Pinpoint the cell where the given text exists, returning its (X, Y) midpoint coordinate. 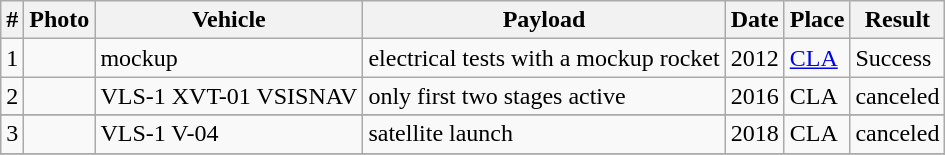
3 (12, 134)
Place (817, 20)
1 (12, 58)
2 (12, 96)
Result (898, 20)
electrical tests with a mockup rocket (544, 58)
Payload (544, 20)
VLS-1 XVT-01 VSISNAV (229, 96)
2012 (754, 58)
only first two stages active (544, 96)
satellite launch (544, 134)
Photo (60, 20)
mockup (229, 58)
Vehicle (229, 20)
Success (898, 58)
2018 (754, 134)
Date (754, 20)
VLS-1 V-04 (229, 134)
# (12, 20)
2016 (754, 96)
